Search for the cell housing the specified text and yield its (x, y) center coordinate. 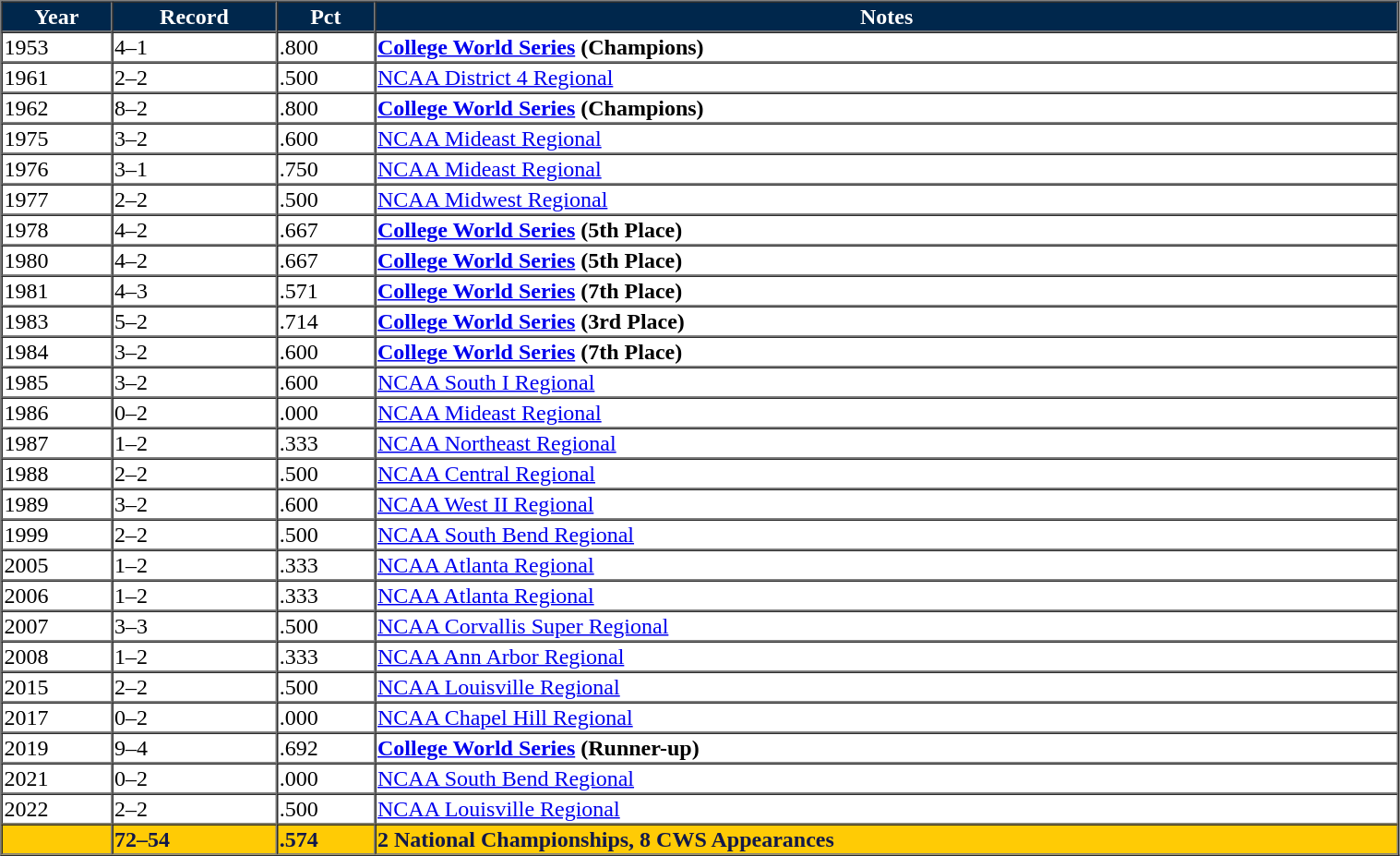
1999 (57, 534)
Record (194, 17)
5–2 (194, 321)
Year (57, 17)
2019 (57, 748)
NCAA Midwest Regional (886, 199)
1980 (57, 260)
College World Series (3rd Place) (886, 321)
1987 (57, 443)
.750 (326, 168)
1978 (57, 229)
NCAA Corvallis Super Regional (886, 626)
1977 (57, 199)
1981 (57, 290)
Notes (886, 17)
1962 (57, 107)
2007 (57, 626)
NCAA Central Regional (886, 473)
1961 (57, 78)
.571 (326, 290)
1986 (57, 412)
4–3 (194, 290)
1984 (57, 351)
NCAA Ann Arbor Regional (886, 656)
College World Series (Runner-up) (886, 748)
72–54 (194, 838)
2 National Championships, 8 CWS Appearances (886, 838)
2022 (57, 809)
9–4 (194, 748)
2021 (57, 778)
.714 (326, 321)
2005 (57, 565)
1983 (57, 321)
2017 (57, 717)
3–3 (194, 626)
NCAA Chapel Hill Regional (886, 717)
1953 (57, 46)
3–1 (194, 168)
Pct (326, 17)
NCAA Northeast Regional (886, 443)
NCAA District 4 Regional (886, 78)
.574 (326, 838)
1989 (57, 504)
2006 (57, 595)
2015 (57, 687)
NCAA West II Regional (886, 504)
1975 (57, 139)
1988 (57, 473)
1976 (57, 168)
4–1 (194, 46)
2008 (57, 656)
1985 (57, 382)
8–2 (194, 107)
.692 (326, 748)
NCAA South I Regional (886, 382)
